Search for the cell housing the specified text and yield its (x, y) center coordinate. 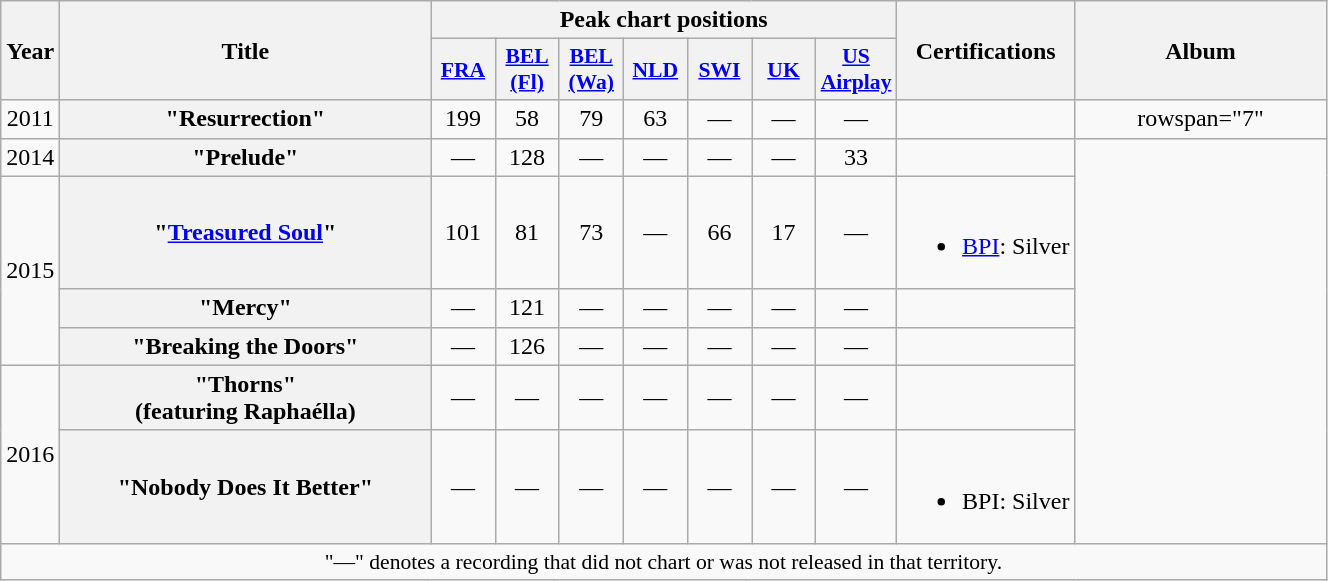
BEL (Fl) (527, 70)
rowspan="7" (1200, 119)
199 (463, 119)
128 (527, 157)
2016 (30, 454)
121 (527, 308)
"Resurrection" (246, 119)
FRA (463, 70)
73 (591, 232)
Certifications (986, 50)
33 (856, 157)
"Nobody Does It Better" (246, 486)
Album (1200, 50)
Year (30, 50)
NLD (655, 70)
58 (527, 119)
US Airplay (856, 70)
126 (527, 346)
Peak chart positions (664, 20)
17 (784, 232)
2011 (30, 119)
Title (246, 50)
81 (527, 232)
66 (719, 232)
"Treasured Soul" (246, 232)
SWI (719, 70)
UK (784, 70)
101 (463, 232)
"—" denotes a recording that did not chart or was not released in that territory. (664, 561)
2014 (30, 157)
"Prelude" (246, 157)
63 (655, 119)
"Breaking the Doors" (246, 346)
2015 (30, 270)
"Thorns" (featuring Raphaélla) (246, 398)
"Mercy" (246, 308)
BEL (Wa) (591, 70)
79 (591, 119)
